Search for the cell housing the specified text and yield its [x, y] center coordinate. 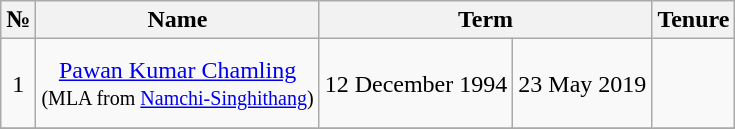
12 December 1994 [416, 84]
Pawan Kumar Chamling(MLA from Namchi-Singhithang) [178, 84]
1 [18, 84]
Term [486, 20]
№ [18, 20]
Tenure [694, 20]
Name [178, 20]
23 May 2019 [582, 84]
